Find where the given text appears and provide that cell's center as (X, Y) coordinate. 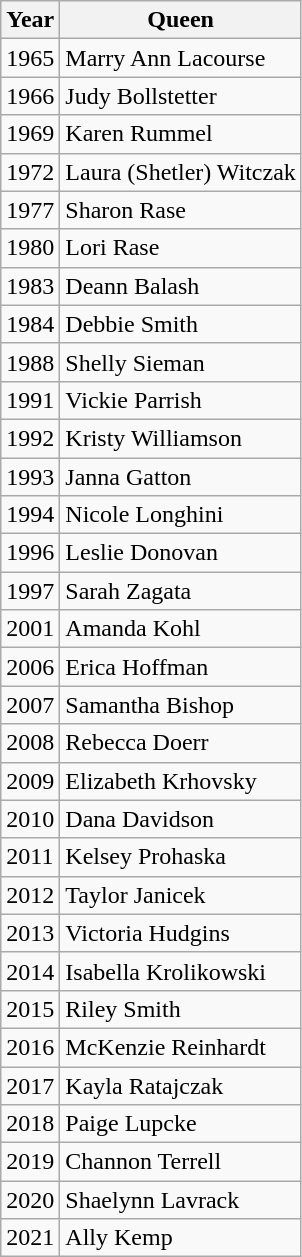
Amanda Kohl (181, 629)
Elizabeth Krhovsky (181, 781)
Rebecca Doerr (181, 743)
1996 (30, 553)
McKenzie Reinhardt (181, 1047)
2021 (30, 1238)
Sarah Zagata (181, 591)
2009 (30, 781)
1972 (30, 172)
Victoria Hudgins (181, 933)
2014 (30, 971)
1966 (30, 96)
Year (30, 20)
2020 (30, 1200)
Leslie Donovan (181, 553)
Kristy Williamson (181, 438)
Deann Balash (181, 286)
2013 (30, 933)
Debbie Smith (181, 324)
2018 (30, 1124)
1984 (30, 324)
2006 (30, 667)
2008 (30, 743)
1994 (30, 515)
Paige Lupcke (181, 1124)
2017 (30, 1085)
Shelly Sieman (181, 362)
1983 (30, 286)
1991 (30, 400)
Sharon Rase (181, 210)
2019 (30, 1162)
Lori Rase (181, 248)
2011 (30, 857)
Erica Hoffman (181, 667)
Judy Bollstetter (181, 96)
Samantha Bishop (181, 705)
Shaelynn Lavrack (181, 1200)
Queen (181, 20)
Dana Davidson (181, 819)
1992 (30, 438)
Riley Smith (181, 1009)
Janna Gatton (181, 477)
1965 (30, 58)
2012 (30, 895)
Marry Ann Lacourse (181, 58)
Isabella Krolikowski (181, 971)
1993 (30, 477)
2010 (30, 819)
1997 (30, 591)
Kayla Ratajczak (181, 1085)
1977 (30, 210)
1980 (30, 248)
Taylor Janicek (181, 895)
Nicole Longhini (181, 515)
Ally Kemp (181, 1238)
2001 (30, 629)
Laura (Shetler) Witczak (181, 172)
1969 (30, 134)
Kelsey Prohaska (181, 857)
Channon Terrell (181, 1162)
Vickie Parrish (181, 400)
Karen Rummel (181, 134)
1988 (30, 362)
2016 (30, 1047)
2015 (30, 1009)
2007 (30, 705)
